Scan for the cell matching the given text and deliver its [x, y] coordinate at center. 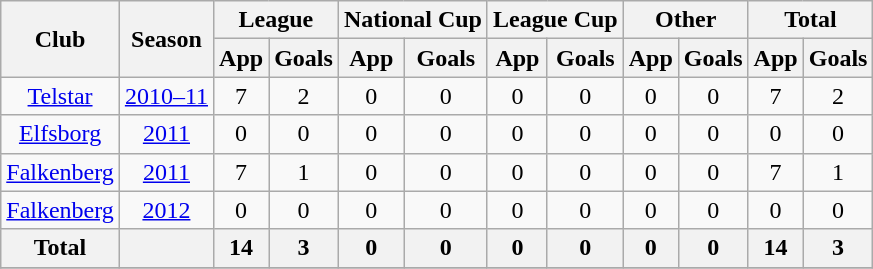
League Cup [555, 20]
Elfsborg [60, 134]
Telstar [60, 96]
Other [686, 20]
Club [60, 39]
2010–11 [166, 96]
League [276, 20]
2012 [166, 210]
National Cup [412, 20]
Season [166, 39]
